Identify which cell holds the provided text, then report its [x, y] central coordinate. 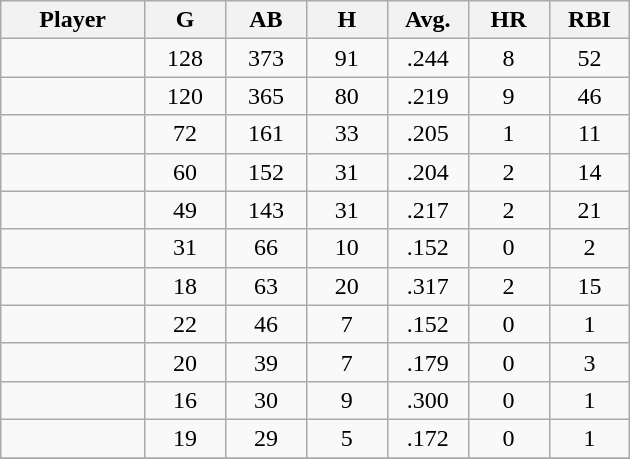
18 [186, 286]
152 [266, 172]
63 [266, 286]
.219 [428, 96]
8 [508, 58]
120 [186, 96]
RBI [590, 20]
30 [266, 400]
.205 [428, 134]
60 [186, 172]
128 [186, 58]
AB [266, 20]
G [186, 20]
29 [266, 438]
33 [346, 134]
.317 [428, 286]
66 [266, 248]
11 [590, 134]
22 [186, 324]
49 [186, 210]
.179 [428, 362]
373 [266, 58]
Player [73, 20]
.204 [428, 172]
365 [266, 96]
21 [590, 210]
143 [266, 210]
16 [186, 400]
.244 [428, 58]
3 [590, 362]
80 [346, 96]
15 [590, 286]
19 [186, 438]
.217 [428, 210]
.300 [428, 400]
.172 [428, 438]
52 [590, 58]
10 [346, 248]
72 [186, 134]
H [346, 20]
14 [590, 172]
39 [266, 362]
HR [508, 20]
5 [346, 438]
161 [266, 134]
Avg. [428, 20]
91 [346, 58]
